Locate the cell with the specified text and output its (X, Y) center coordinate. 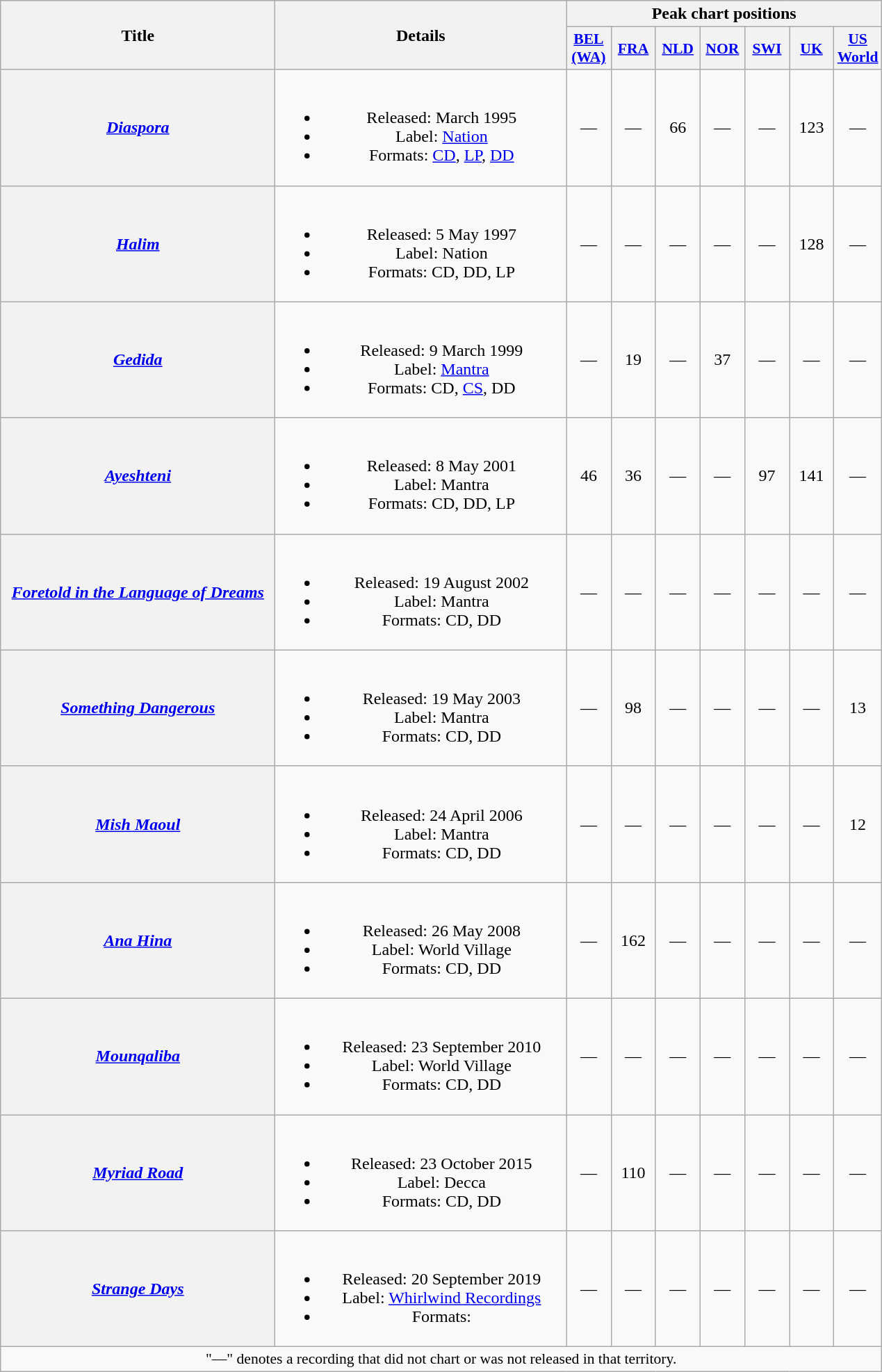
Released: 20 September 2019Label: Whirlwind RecordingsFormats: (421, 1289)
Released: 23 October 2015 Label: DeccaFormats: CD, DD (421, 1173)
123 (812, 128)
FRA (633, 49)
Released: 5 May 1997 Label: Nation Formats: CD, DD, LP (421, 243)
Ana Hina (138, 940)
Halim (138, 243)
36 (633, 475)
Released: 24 April 2006 Label: Mantra Formats: CD, DD (421, 824)
Diaspora (138, 128)
13 (858, 708)
UK (812, 49)
Details (421, 35)
BEL(WA) (589, 49)
37 (722, 360)
12 (858, 824)
Myriad Road (138, 1173)
110 (633, 1173)
Released: 26 May 2008 Label: World Village Formats: CD, DD (421, 940)
Released: 19 May 2003 Label: Mantra Formats: CD, DD (421, 708)
Mish Maoul (138, 824)
"—" denotes a recording that did not chart or was not released in that territory. (441, 1359)
Foretold in the Language of Dreams (138, 592)
Strange Days (138, 1289)
USWorld (858, 49)
Peak chart positions (724, 14)
Released: 9 March 1999 Label: Mantra Formats: CD, CS, DD (421, 360)
Gedida (138, 360)
128 (812, 243)
66 (678, 128)
141 (812, 475)
NOR (722, 49)
98 (633, 708)
Title (138, 35)
Released: 19 August 2002 Label: Mantra Formats: CD, DD (421, 592)
Mounqaliba (138, 1056)
Released: March 1995 Label: Nation Formats: CD, LP, DD (421, 128)
Released: 23 September 2010 Label: World Village Formats: CD, DD (421, 1056)
19 (633, 360)
Ayeshteni (138, 475)
162 (633, 940)
97 (767, 475)
Something Dangerous (138, 708)
SWI (767, 49)
Released: 8 May 2001 Label: Mantra Formats: CD, DD, LP (421, 475)
46 (589, 475)
NLD (678, 49)
